For the text-containing cell, return its midpoint in (X, Y) coordinate format. 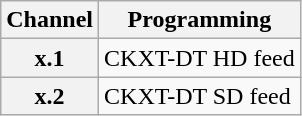
Channel (50, 20)
x.1 (50, 58)
CKXT-DT HD feed (200, 58)
Programming (200, 20)
CKXT-DT SD feed (200, 96)
x.2 (50, 96)
